For the text-containing cell, return its midpoint in [x, y] coordinate format. 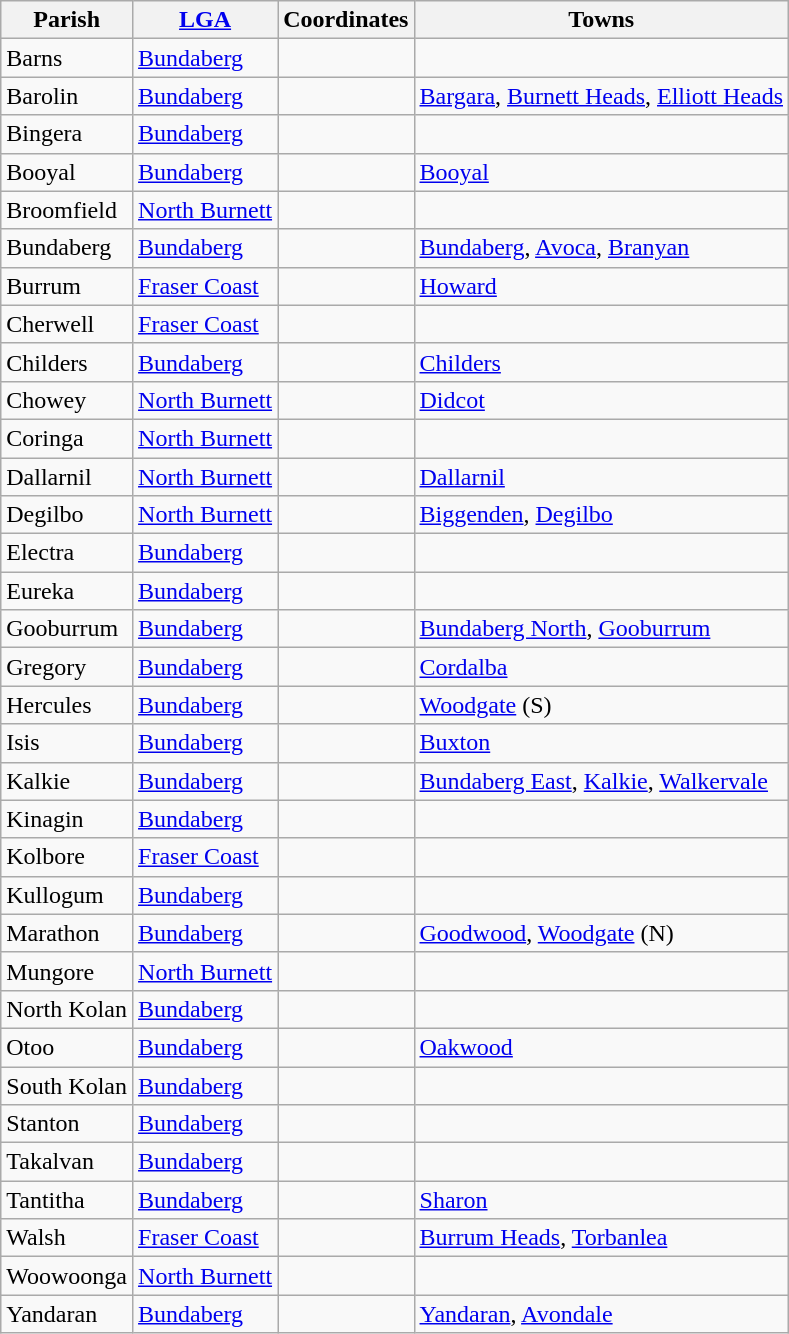
Takalvan [67, 1162]
Woodgate (S) [602, 705]
Burrum Heads, Torbanlea [602, 1238]
Parish [67, 20]
Kullogum [67, 895]
Woowoonga [67, 1276]
Barns [67, 58]
Eureka [67, 591]
South Kolan [67, 1085]
Kalkie [67, 781]
Hercules [67, 705]
Buxton [602, 743]
Kolbore [67, 857]
Bargara, Burnett Heads, Elliott Heads [602, 96]
LGA [206, 20]
Stanton [67, 1124]
Otoo [67, 1047]
Cherwell [67, 324]
Biggenden, Degilbo [602, 515]
Bundaberg North, Gooburrum [602, 629]
North Kolan [67, 1009]
Yandaran, Avondale [602, 1314]
Isis [67, 743]
Didcot [602, 400]
Marathon [67, 933]
Coringa [67, 438]
Cordalba [602, 667]
Chowey [67, 400]
Howard [602, 286]
Sharon [602, 1200]
Gregory [67, 667]
Gooburrum [67, 629]
Walsh [67, 1238]
Goodwood, Woodgate (N) [602, 933]
Yandaran [67, 1314]
Coordinates [346, 20]
Tantitha [67, 1200]
Barolin [67, 96]
Electra [67, 553]
Towns [602, 20]
Bingera [67, 134]
Bundaberg, Avoca, Branyan [602, 248]
Kinagin [67, 819]
Bundaberg East, Kalkie, Walkervale [602, 781]
Mungore [67, 971]
Broomfield [67, 210]
Burrum [67, 286]
Degilbo [67, 515]
Oakwood [602, 1047]
